Pinpoint the cell where the given text exists, returning its (x, y) midpoint coordinate. 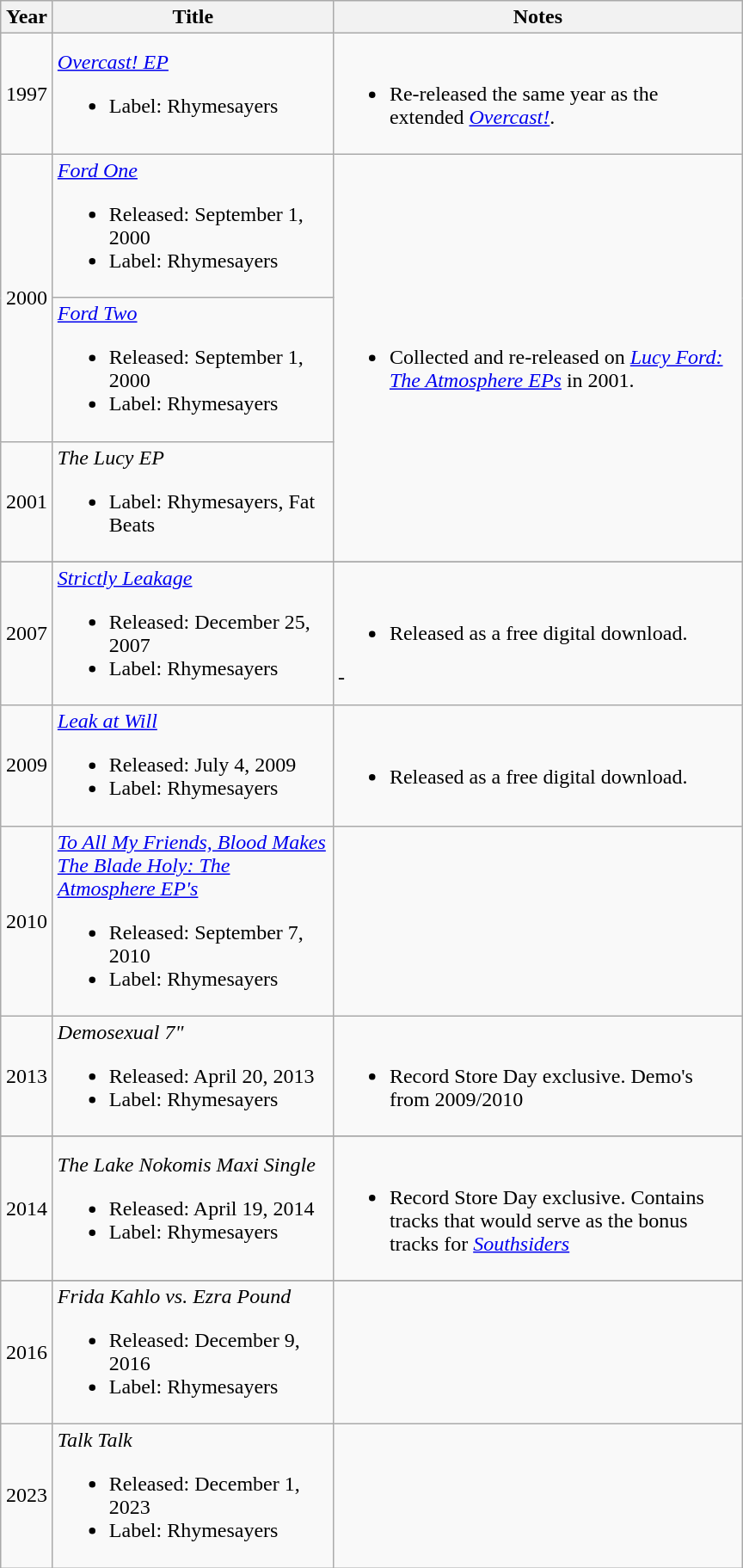
Leak at WillReleased: July 4, 2009Label: Rhymesayers (193, 766)
2001 (28, 501)
Collected and re-released on Lucy Ford: The Atmosphere EPs in 2001. (537, 358)
Title (193, 17)
Demosexual 7"Released: April 20, 2013Label: Rhymesayers (193, 1076)
Notes (537, 17)
Released as a free digital download.- (537, 633)
Strictly LeakageReleased: December 25, 2007Label: Rhymesayers (193, 633)
2000 (28, 298)
2016 (28, 1352)
2010 (28, 920)
Record Store Day exclusive. Demo's from 2009/2010 (537, 1076)
2014 (28, 1208)
Talk TalkReleased: December 1, 2023Label: Rhymesayers (193, 1495)
Year (28, 17)
Released as a free digital download. (537, 766)
The Lucy EPLabel: Rhymesayers, Fat Beats (193, 501)
2007 (28, 633)
Frida Kahlo vs. Ezra Pound Released: December 9, 2016Label: Rhymesayers (193, 1352)
Overcast! EPLabel: Rhymesayers (193, 94)
2013 (28, 1076)
Ford OneReleased: September 1, 2000Label: Rhymesayers (193, 225)
Re-released the same year as the extended Overcast!. (537, 94)
To All My Friends, Blood Makes The Blade Holy: The Atmosphere EP'sReleased: September 7, 2010Label: Rhymesayers (193, 920)
1997 (28, 94)
2009 (28, 766)
Ford TwoReleased: September 1, 2000Label: Rhymesayers (193, 370)
The Lake Nokomis Maxi Single Released: April 19, 2014Label: Rhymesayers (193, 1208)
2023 (28, 1495)
Record Store Day exclusive. Contains tracks that would serve as the bonus tracks for Southsiders (537, 1208)
